Scan for the cell matching the given text and deliver its [x, y] coordinate at center. 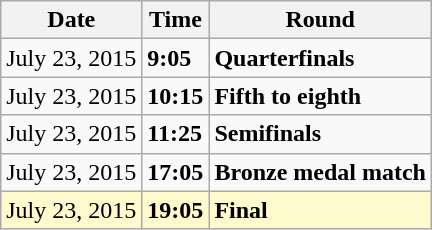
Semifinals [320, 134]
Fifth to eighth [320, 96]
Time [176, 20]
Quarterfinals [320, 58]
Date [72, 20]
Final [320, 210]
Bronze medal match [320, 172]
17:05 [176, 172]
9:05 [176, 58]
Round [320, 20]
10:15 [176, 96]
19:05 [176, 210]
11:25 [176, 134]
